Output the (x, y) coordinate of the center of the cell containing the given text.  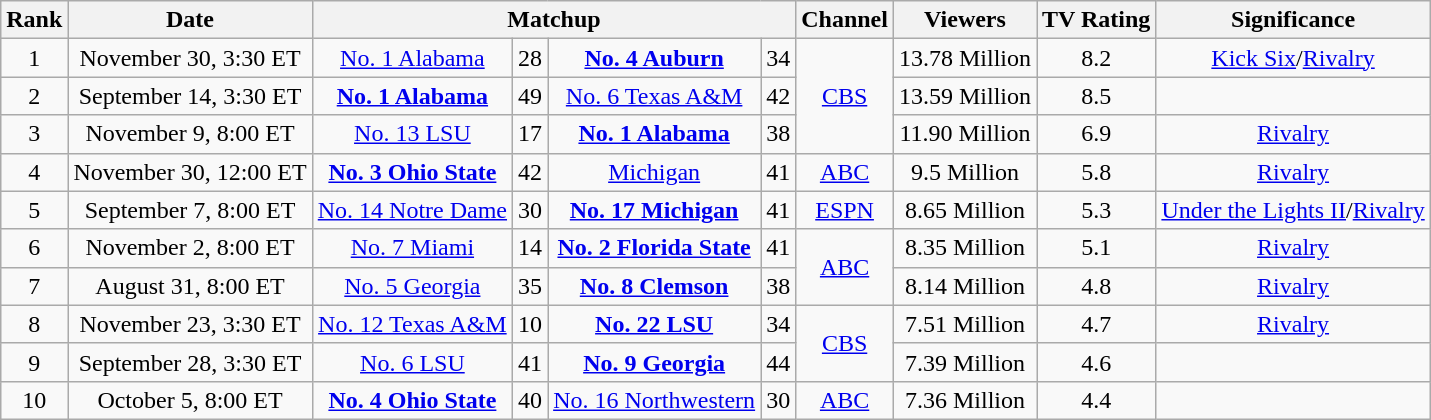
4.4 (1096, 400)
Channel (845, 20)
44 (778, 362)
35 (530, 286)
4.6 (1096, 362)
5.3 (1096, 210)
No. 13 LSU (412, 134)
8.2 (1096, 58)
No. 4 Auburn (654, 58)
40 (530, 400)
7 (34, 286)
8 (34, 324)
No. 14 Notre Dame (412, 210)
September 28, 3:30 ET (190, 362)
No. 6 LSU (412, 362)
TV Rating (1096, 20)
49 (530, 96)
No. 3 Ohio State (412, 172)
3 (34, 134)
November 30, 12:00 ET (190, 172)
9 (34, 362)
6 (34, 248)
No. 4 Ohio State (412, 400)
No. 16 Northwestern (654, 400)
September 14, 3:30 ET (190, 96)
No. 9 Georgia (654, 362)
October 5, 8:00 ET (190, 400)
2 (34, 96)
14 (530, 248)
No. 12 Texas A&M (412, 324)
4.7 (1096, 324)
28 (530, 58)
6.9 (1096, 134)
No. 7 Miami (412, 248)
Viewers (964, 20)
Under the Lights II/Rivalry (1293, 210)
8.65 Million (964, 210)
Matchup (554, 20)
5.8 (1096, 172)
4.8 (1096, 286)
September 7, 8:00 ET (190, 210)
1 (34, 58)
4 (34, 172)
November 23, 3:30 ET (190, 324)
13.78 Million (964, 58)
November 9, 8:00 ET (190, 134)
8.5 (1096, 96)
5.1 (1096, 248)
No. 2 Florida State (654, 248)
No. 17 Michigan (654, 210)
13.59 Million (964, 96)
8.35 Million (964, 248)
No. 8 Clemson (654, 286)
7.36 Million (964, 400)
Kick Six/Rivalry (1293, 58)
Rank (34, 20)
No. 6 Texas A&M (654, 96)
17 (530, 134)
No. 22 LSU (654, 324)
9.5 Million (964, 172)
November 2, 8:00 ET (190, 248)
ESPN (845, 210)
November 30, 3:30 ET (190, 58)
7.51 Million (964, 324)
7.39 Million (964, 362)
August 31, 8:00 ET (190, 286)
8.14 Million (964, 286)
Michigan (654, 172)
5 (34, 210)
Date (190, 20)
No. 5 Georgia (412, 286)
Significance (1293, 20)
11.90 Million (964, 134)
